Identify which cell holds the provided text, then report its [x, y] central coordinate. 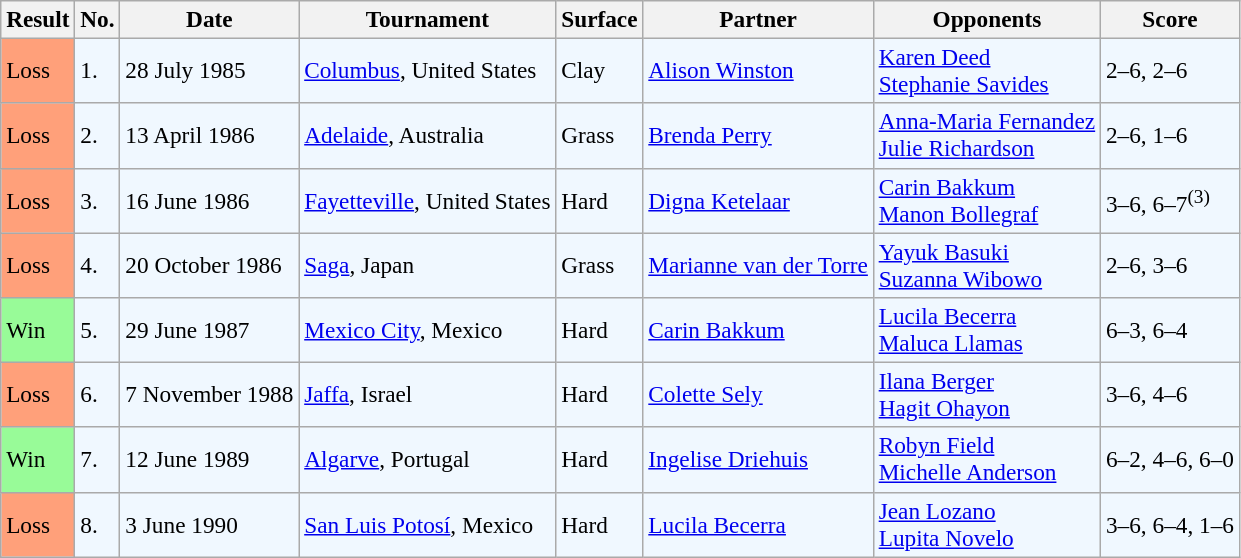
Robyn Field Michelle Anderson [986, 460]
5. [98, 330]
Carin Bakkum Manon Bollegraf [986, 200]
No. [98, 19]
6. [98, 394]
6–2, 4–6, 6–0 [1170, 460]
San Luis Potosí, Mexico [428, 524]
Ingelise Driehuis [758, 460]
Colette Sely [758, 394]
Saga, Japan [428, 264]
3–6, 6–7(3) [1170, 200]
Tournament [428, 19]
Ilana Berger Hagit Ohayon [986, 394]
Partner [758, 19]
Date [210, 19]
3–6, 4–6 [1170, 394]
Fayetteville, United States [428, 200]
16 June 1986 [210, 200]
4. [98, 264]
7 November 1988 [210, 394]
Algarve, Portugal [428, 460]
Lucila Becerra [758, 524]
13 April 1986 [210, 136]
Lucila Becerra Maluca Llamas [986, 330]
28 July 1985 [210, 70]
Yayuk Basuki Suzanna Wibowo [986, 264]
Jean Lozano Lupita Novelo [986, 524]
2. [98, 136]
1. [98, 70]
20 October 1986 [210, 264]
7. [98, 460]
2–6, 1–6 [1170, 136]
Score [1170, 19]
Digna Ketelaar [758, 200]
Opponents [986, 19]
Brenda Perry [758, 136]
3. [98, 200]
2–6, 3–6 [1170, 264]
3–6, 6–4, 1–6 [1170, 524]
Clay [600, 70]
Anna-Maria Fernandez Julie Richardson [986, 136]
8. [98, 524]
2–6, 2–6 [1170, 70]
6–3, 6–4 [1170, 330]
Surface [600, 19]
Carin Bakkum [758, 330]
Adelaide, Australia [428, 136]
29 June 1987 [210, 330]
Result [38, 19]
Marianne van der Torre [758, 264]
Jaffa, Israel [428, 394]
Columbus, United States [428, 70]
12 June 1989 [210, 460]
Alison Winston [758, 70]
Karen Deed Stephanie Savides [986, 70]
Mexico City, Mexico [428, 330]
3 June 1990 [210, 524]
